From the cell containing the given text, extract its center point as [X, Y] coordinate. 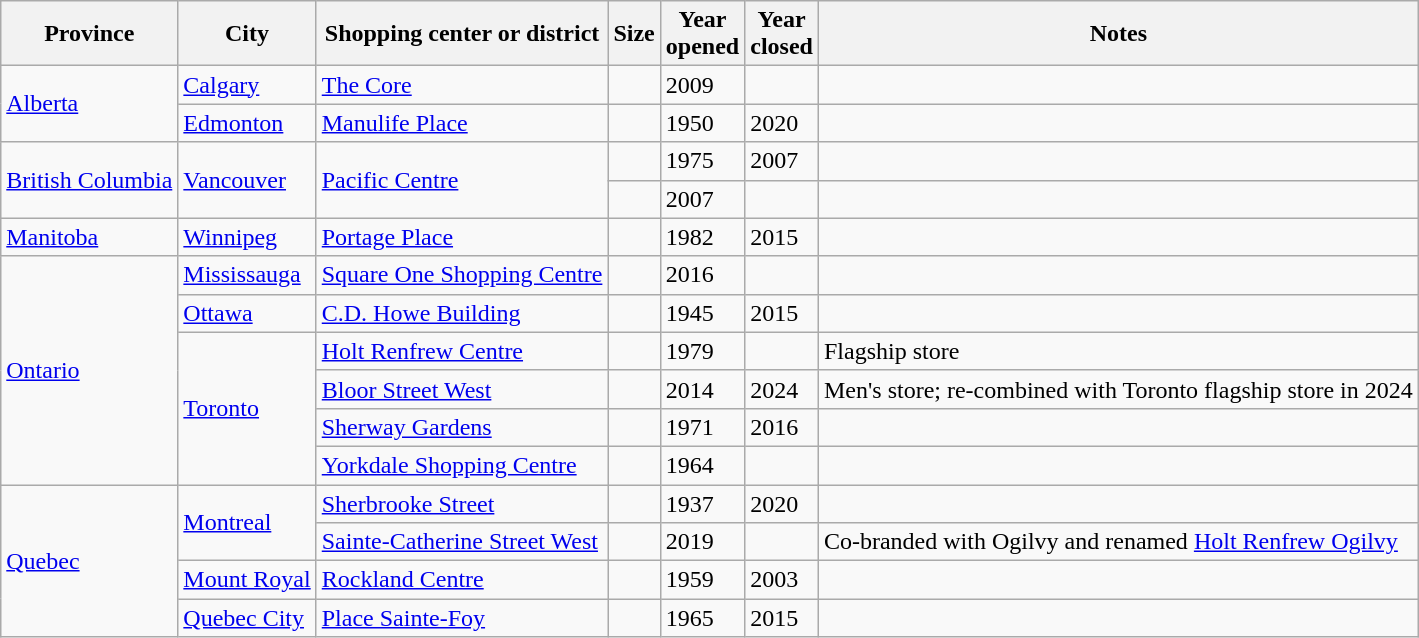
2019 [702, 542]
1982 [702, 237]
The Core [462, 85]
1965 [702, 618]
2024 [782, 389]
Manitoba [90, 237]
Calgary [247, 85]
Edmonton [247, 123]
Alberta [90, 104]
1975 [702, 161]
Square One Shopping Centre [462, 275]
Yorkdale Shopping Centre [462, 465]
Flagship store [1118, 351]
Yearopened [702, 34]
Co-branded with Ogilvy and renamed Holt Renfrew Ogilvy [1118, 542]
Rockland Centre [462, 580]
Size [634, 34]
Quebec City [247, 618]
Montreal [247, 522]
Bloor Street West [462, 389]
1950 [702, 123]
1959 [702, 580]
Quebec [90, 560]
1945 [702, 313]
2009 [702, 85]
Men's store; re-combined with Toronto flagship store in 2024 [1118, 389]
Sainte-Catherine Street West [462, 542]
Pacific Centre [462, 180]
Shopping center or district [462, 34]
C.D. Howe Building [462, 313]
Place Sainte-Foy [462, 618]
Winnipeg [247, 237]
2014 [702, 389]
Manulife Place [462, 123]
City [247, 34]
British Columbia [90, 180]
Ontario [90, 370]
Holt Renfrew Centre [462, 351]
1979 [702, 351]
Vancouver [247, 180]
2003 [782, 580]
Sherway Gardens [462, 427]
1971 [702, 427]
Portage Place [462, 237]
1964 [702, 465]
Mississauga [247, 275]
Sherbrooke Street [462, 503]
Province [90, 34]
Toronto [247, 408]
1937 [702, 503]
Ottawa [247, 313]
Notes [1118, 34]
Yearclosed [782, 34]
Mount Royal [247, 580]
